From the cell containing the given text, extract its center point as (X, Y) coordinate. 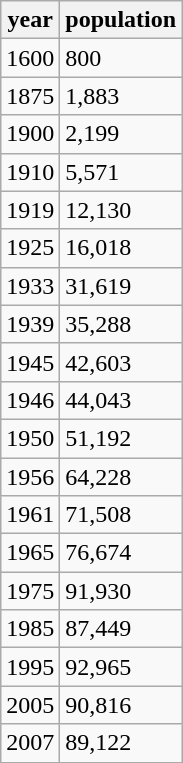
year (30, 20)
1985 (30, 629)
91,930 (121, 591)
5,571 (121, 172)
1919 (30, 210)
2007 (30, 743)
1975 (30, 591)
1956 (30, 477)
1933 (30, 286)
1950 (30, 438)
87,449 (121, 629)
90,816 (121, 705)
16,018 (121, 248)
1965 (30, 553)
92,965 (121, 667)
44,043 (121, 400)
1946 (30, 400)
1939 (30, 324)
31,619 (121, 286)
51,192 (121, 438)
1995 (30, 667)
2,199 (121, 134)
population (121, 20)
1900 (30, 134)
1600 (30, 58)
35,288 (121, 324)
12,130 (121, 210)
42,603 (121, 362)
1910 (30, 172)
1945 (30, 362)
71,508 (121, 515)
89,122 (121, 743)
1961 (30, 515)
64,228 (121, 477)
1925 (30, 248)
76,674 (121, 553)
2005 (30, 705)
800 (121, 58)
1,883 (121, 96)
1875 (30, 96)
